Extract the [X, Y] coordinate from the center of the cell holding the provided text.  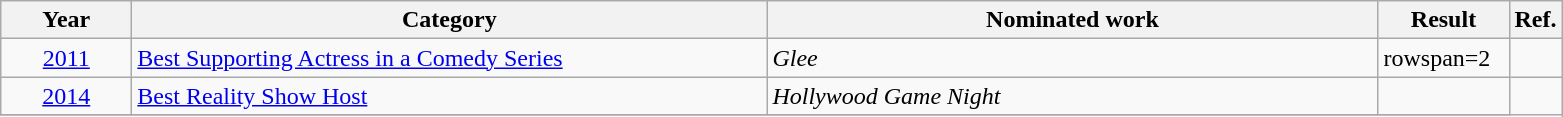
Glee [1072, 58]
Nominated work [1072, 20]
rowspan=2 [1444, 58]
Category [450, 20]
Best Supporting Actress in a Comedy Series [450, 58]
2014 [66, 96]
Ref. [1536, 20]
Best Reality Show Host [450, 96]
2011 [66, 58]
Year [66, 20]
Hollywood Game Night [1072, 96]
Result [1444, 20]
